Provide the (X, Y) coordinate of the cell's center where the given text is located.  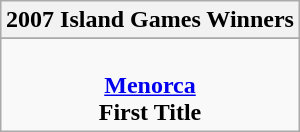
2007 Island Games Winners (150, 20)
MenorcaFirst Title (150, 85)
